Return [x, y] of the center of cell containing provided text 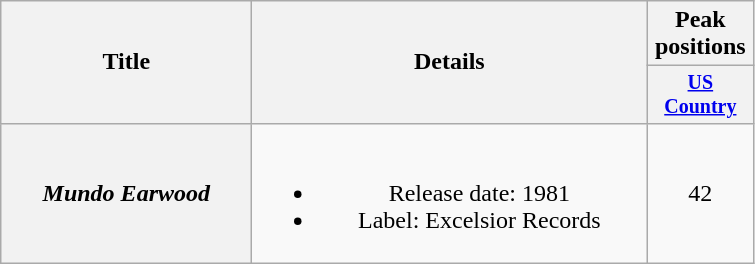
Title [126, 62]
Peak positions [700, 34]
US Country [700, 94]
42 [700, 193]
Release date: 1981Label: Excelsior Records [450, 193]
Mundo Earwood [126, 193]
Details [450, 62]
